Scan for the cell matching the given text and deliver its [X, Y] coordinate at center. 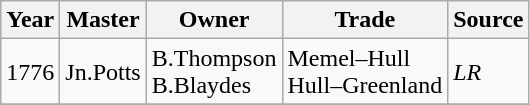
B.ThompsonB.Blaydes [214, 72]
Jn.Potts [103, 72]
Year [30, 20]
Master [103, 20]
1776 [30, 72]
Source [488, 20]
LR [488, 72]
Trade [365, 20]
Memel–HullHull–Greenland [365, 72]
Owner [214, 20]
